Extract the [X, Y] coordinate from the center of the cell holding the provided text.  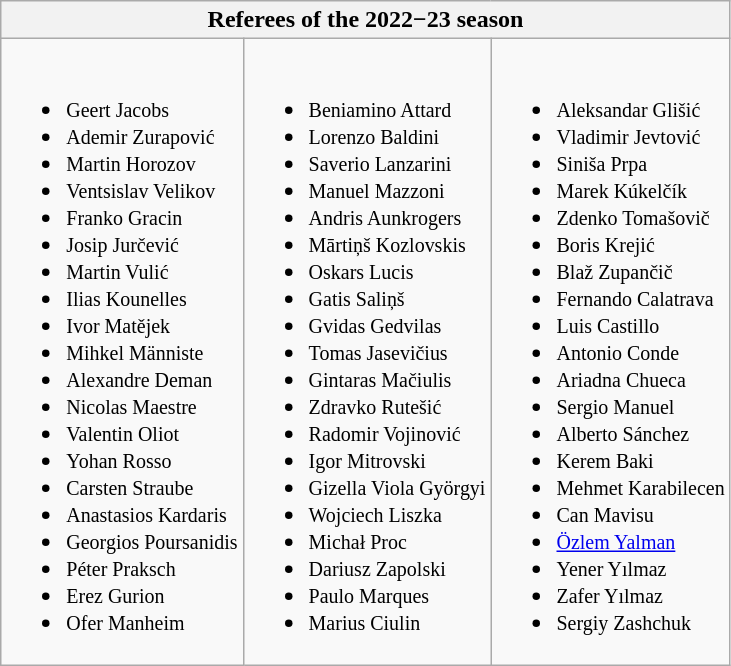
Referees of the 2022−23 season [366, 20]
